Scan for the cell matching the given text and deliver its (X, Y) coordinate at center. 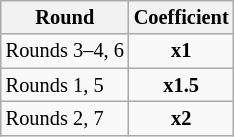
x1 (182, 51)
Rounds 3–4, 6 (65, 51)
Rounds 2, 7 (65, 118)
x1.5 (182, 85)
Rounds 1, 5 (65, 85)
Round (65, 17)
Coefficient (182, 17)
x2 (182, 118)
